Search for the cell housing the specified text and yield its [X, Y] center coordinate. 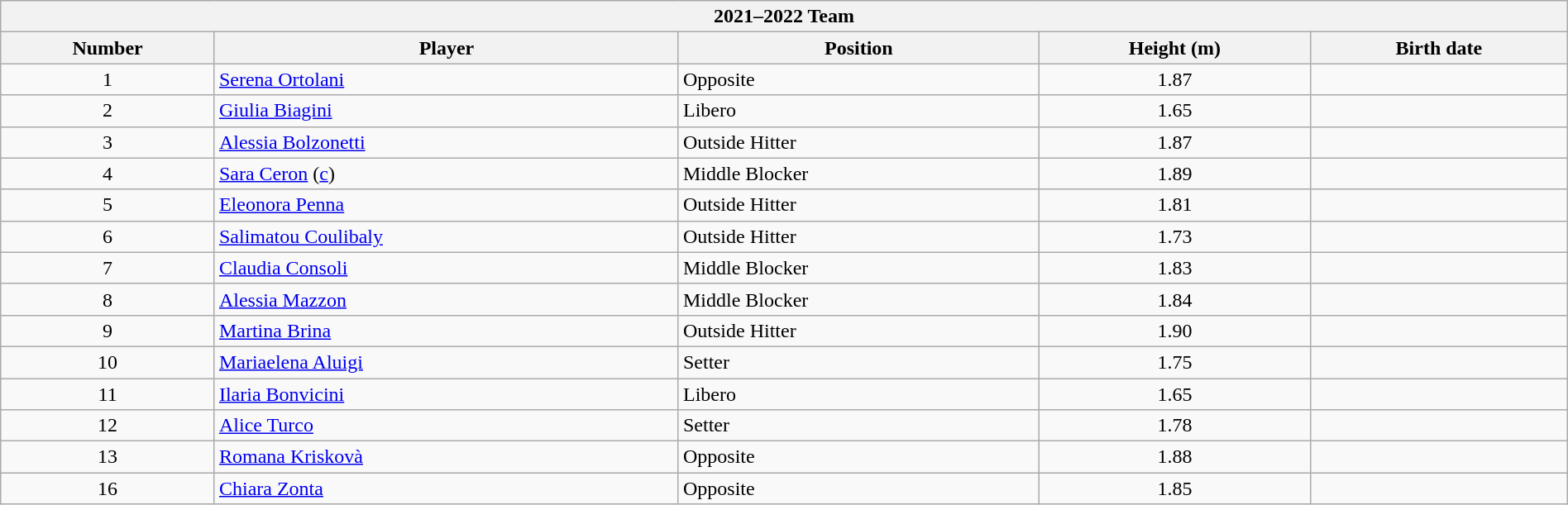
1 [108, 79]
Eleonora Penna [447, 205]
1.73 [1174, 236]
12 [108, 426]
2021–2022 Team [784, 17]
Claudia Consoli [447, 268]
3 [108, 142]
Birth date [1439, 48]
Giulia Biagini [447, 111]
Alessia Mazzon [447, 299]
Mariaelena Aluigi [447, 362]
Number [108, 48]
Serena Ortolani [447, 79]
Romana Kriskovà [447, 457]
Player [447, 48]
11 [108, 394]
1.84 [1174, 299]
9 [108, 331]
6 [108, 236]
1.81 [1174, 205]
1.75 [1174, 362]
10 [108, 362]
Height (m) [1174, 48]
16 [108, 488]
Martina Brina [447, 331]
1.90 [1174, 331]
Salimatou Coulibaly [447, 236]
13 [108, 457]
Sara Ceron (c) [447, 174]
1.88 [1174, 457]
1.78 [1174, 426]
Alessia Bolzonetti [447, 142]
Alice Turco [447, 426]
7 [108, 268]
1.89 [1174, 174]
Chiara Zonta [447, 488]
5 [108, 205]
4 [108, 174]
2 [108, 111]
1.85 [1174, 488]
8 [108, 299]
Ilaria Bonvicini [447, 394]
1.83 [1174, 268]
Position [858, 48]
